Scan for the cell matching the given text and deliver its [X, Y] coordinate at center. 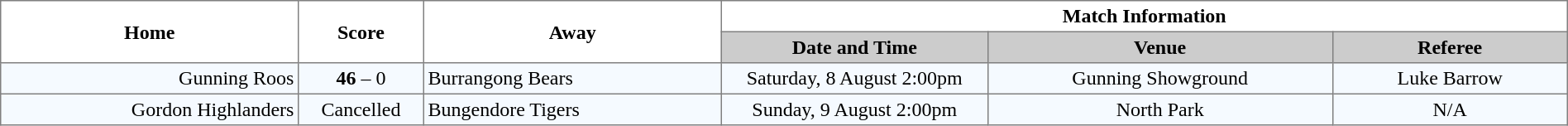
Gordon Highlanders [150, 109]
North Park [1159, 109]
Bungendore Tigers [572, 109]
Away [572, 31]
Match Information [1145, 17]
Venue [1159, 47]
Burrangong Bears [572, 79]
Date and Time [854, 47]
Gunning Showground [1159, 79]
Home [150, 31]
Gunning Roos [150, 79]
Sunday, 9 August 2:00pm [854, 109]
Referee [1450, 47]
Cancelled [361, 109]
Luke Barrow [1450, 79]
N/A [1450, 109]
46 – 0 [361, 79]
Saturday, 8 August 2:00pm [854, 79]
Score [361, 31]
